Return the [X, Y] coordinate for the center point of the cell that contains the specified text.  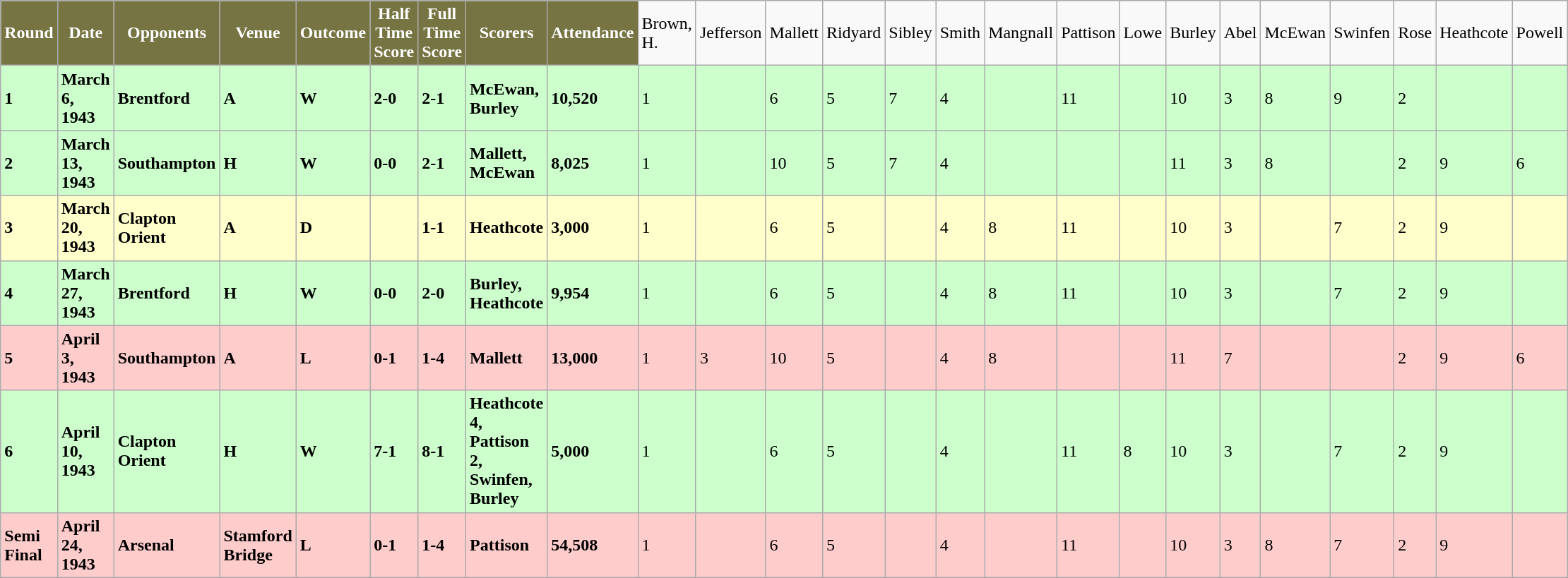
March 6, 1943 [85, 98]
April 24, 1943 [85, 545]
McEwan, Burley [507, 98]
March 27, 1943 [85, 293]
Outcome [333, 33]
13,000 [593, 358]
Opponents [167, 33]
Lowe [1143, 33]
Stamford Bridge [258, 545]
Jefferson [730, 33]
Swinfen [1362, 33]
8,025 [593, 163]
Venue [258, 33]
Semi Final [29, 545]
Round [29, 33]
Half Time Score [394, 33]
1-1 [442, 228]
5,000 [593, 452]
7-1 [394, 452]
March 20, 1943 [85, 228]
Rose [1415, 33]
3,000 [593, 228]
Powell [1540, 33]
Sibley [910, 33]
Smith [960, 33]
McEwan [1295, 33]
Burley, Heathcote [507, 293]
Burley [1193, 33]
Ridyard [853, 33]
Arsenal [167, 545]
April 10, 1943 [85, 452]
D [333, 228]
Attendance [593, 33]
Brown, H. [667, 33]
Abel [1240, 33]
54,508 [593, 545]
Full Time Score [442, 33]
Mallett, McEwan [507, 163]
Date [85, 33]
9,954 [593, 293]
March 13, 1943 [85, 163]
8-1 [442, 452]
Scorers [507, 33]
10,520 [593, 98]
April 3, 1943 [85, 358]
Heathcote 4, Pattison 2, Swinfen, Burley [507, 452]
Mangnall [1021, 33]
